Locate the cell with the specified text and output its (x, y) center coordinate. 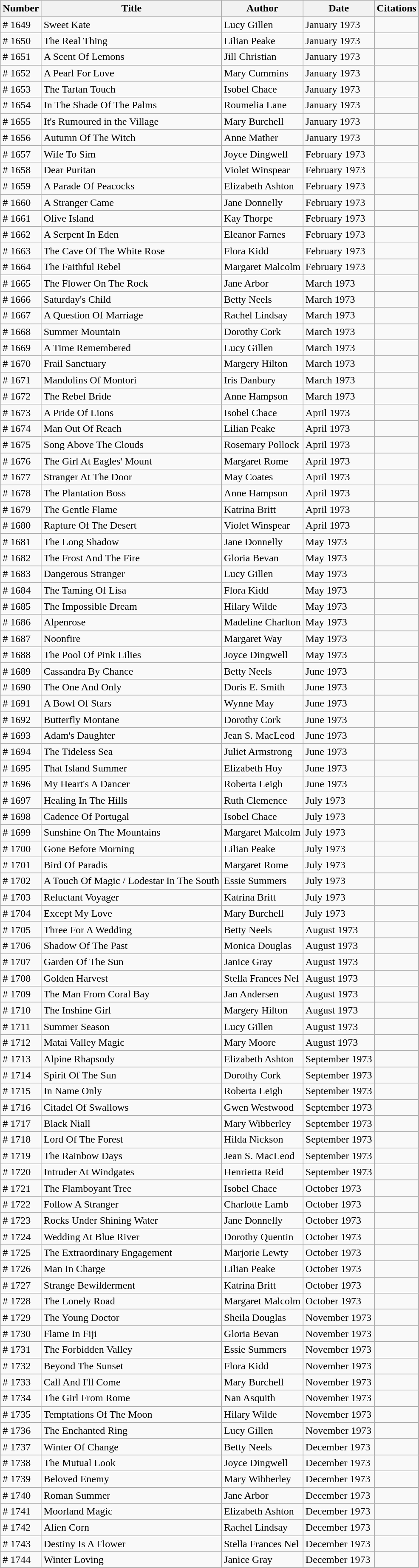
# 1734 (21, 1398)
The Impossible Dream (131, 606)
Garden Of The Sun (131, 962)
The Inshine Girl (131, 1011)
# 1702 (21, 881)
# 1693 (21, 736)
# 1729 (21, 1317)
# 1714 (21, 1075)
# 1728 (21, 1301)
Bird Of Paradis (131, 865)
# 1696 (21, 784)
# 1717 (21, 1123)
Stranger At The Door (131, 477)
Sunshine On The Mountains (131, 833)
Summer Mountain (131, 332)
# 1671 (21, 380)
# 1679 (21, 510)
# 1742 (21, 1528)
# 1682 (21, 558)
A Stranger Came (131, 203)
Man Out Of Reach (131, 428)
Song Above The Clouds (131, 445)
# 1732 (21, 1366)
Olive Island (131, 219)
Rapture Of The Desert (131, 526)
A Serpent In Eden (131, 235)
Alpine Rhapsody (131, 1059)
# 1699 (21, 833)
Gwen Westwood (263, 1107)
# 1649 (21, 25)
Nan Asquith (263, 1398)
Doris E. Smith (263, 687)
Hilda Nickson (263, 1140)
The Real Thing (131, 41)
Cadence Of Portugal (131, 816)
# 1731 (21, 1350)
# 1726 (21, 1269)
Rocks Under Shining Water (131, 1220)
# 1666 (21, 299)
The Frost And The Fire (131, 558)
# 1704 (21, 913)
# 1681 (21, 542)
In Name Only (131, 1091)
The Flamboyant Tree (131, 1188)
# 1688 (21, 655)
Author (263, 8)
Elizabeth Hoy (263, 768)
The Girl From Rome (131, 1398)
Rosemary Pollock (263, 445)
# 1719 (21, 1156)
# 1716 (21, 1107)
# 1655 (21, 121)
Beyond The Sunset (131, 1366)
Autumn Of The Witch (131, 138)
# 1676 (21, 461)
The Lonely Road (131, 1301)
# 1653 (21, 89)
# 1658 (21, 170)
# 1701 (21, 865)
# 1694 (21, 752)
Moorland Magic (131, 1512)
The Long Shadow (131, 542)
A Scent Of Lemons (131, 57)
Shadow Of The Past (131, 946)
Healing In The Hills (131, 800)
# 1686 (21, 622)
# 1670 (21, 364)
Summer Season (131, 1027)
May Coates (263, 477)
# 1697 (21, 800)
The Faithful Rebel (131, 267)
The Cave Of The White Rose (131, 251)
Wife To Sim (131, 154)
# 1656 (21, 138)
Beloved Enemy (131, 1479)
Frail Sanctuary (131, 364)
Man In Charge (131, 1269)
# 1684 (21, 590)
Roman Summer (131, 1495)
Dangerous Stranger (131, 574)
# 1733 (21, 1382)
# 1695 (21, 768)
Juliet Armstrong (263, 752)
Spirit Of The Sun (131, 1075)
# 1657 (21, 154)
A Pearl For Love (131, 73)
# 1713 (21, 1059)
Monica Douglas (263, 946)
# 1677 (21, 477)
# 1737 (21, 1447)
# 1665 (21, 283)
The Girl At Eagles' Mount (131, 461)
A Time Remembered (131, 348)
The Tideless Sea (131, 752)
# 1659 (21, 186)
# 1708 (21, 978)
# 1700 (21, 849)
Alien Corn (131, 1528)
The Young Doctor (131, 1317)
Mandolins Of Montori (131, 380)
Reluctant Voyager (131, 897)
The Forbidden Valley (131, 1350)
Mary Cummins (263, 73)
Title (131, 8)
Kay Thorpe (263, 219)
The Rebel Bride (131, 396)
Strange Bewilderment (131, 1285)
# 1730 (21, 1334)
Madeline Charlton (263, 622)
Date (339, 8)
The Taming Of Lisa (131, 590)
Black Niall (131, 1123)
Winter Of Change (131, 1447)
Iris Danbury (263, 380)
# 1741 (21, 1512)
Three For A Wedding (131, 929)
Wynne May (263, 703)
A Touch Of Magic / Lodestar In The South (131, 881)
# 1663 (21, 251)
Charlotte Lamb (263, 1204)
# 1724 (21, 1237)
# 1664 (21, 267)
# 1691 (21, 703)
# 1721 (21, 1188)
# 1689 (21, 671)
Lord Of The Forest (131, 1140)
# 1706 (21, 946)
Roumelia Lane (263, 105)
# 1735 (21, 1414)
Intruder At Windgates (131, 1172)
Saturday's Child (131, 299)
Jan Andersen (263, 994)
# 1683 (21, 574)
# 1675 (21, 445)
Cassandra By Chance (131, 671)
# 1736 (21, 1430)
The Pool Of Pink Lilies (131, 655)
# 1680 (21, 526)
# 1654 (21, 105)
Anne Mather (263, 138)
Call And I'll Come (131, 1382)
# 1723 (21, 1220)
# 1698 (21, 816)
The Gentle Flame (131, 510)
Dear Puritan (131, 170)
# 1668 (21, 332)
The Rainbow Days (131, 1156)
# 1738 (21, 1463)
Wedding At Blue River (131, 1237)
# 1715 (21, 1091)
The Mutual Look (131, 1463)
# 1662 (21, 235)
Butterfly Montane (131, 720)
# 1709 (21, 994)
Adam's Daughter (131, 736)
Gone Before Morning (131, 849)
# 1661 (21, 219)
# 1707 (21, 962)
Flame In Fiji (131, 1334)
# 1739 (21, 1479)
Eleanor Farnes (263, 235)
It's Rumoured in the Village (131, 121)
# 1685 (21, 606)
A Parade Of Peacocks (131, 186)
# 1673 (21, 412)
# 1692 (21, 720)
The Tartan Touch (131, 89)
That Island Summer (131, 768)
Destiny Is A Flower (131, 1544)
# 1651 (21, 57)
Alpenrose (131, 622)
Margaret Way (263, 639)
# 1674 (21, 428)
# 1652 (21, 73)
# 1690 (21, 687)
Sweet Kate (131, 25)
# 1703 (21, 897)
# 1660 (21, 203)
Jill Christian (263, 57)
# 1744 (21, 1560)
# 1712 (21, 1043)
# 1672 (21, 396)
The One And Only (131, 687)
# 1667 (21, 315)
# 1725 (21, 1253)
Follow A Stranger (131, 1204)
Dorothy Quentin (263, 1237)
In The Shade Of The Palms (131, 105)
# 1718 (21, 1140)
Marjorie Lewty (263, 1253)
A Pride Of Lions (131, 412)
The Extraordinary Engagement (131, 1253)
# 1710 (21, 1011)
# 1740 (21, 1495)
My Heart's A Dancer (131, 784)
# 1711 (21, 1027)
# 1743 (21, 1544)
The Plantation Boss (131, 493)
Matai Valley Magic (131, 1043)
# 1678 (21, 493)
Noonfire (131, 639)
Winter Loving (131, 1560)
Mary Moore (263, 1043)
Number (21, 8)
# 1705 (21, 929)
Citadel Of Swallows (131, 1107)
Sheila Douglas (263, 1317)
Golden Harvest (131, 978)
# 1687 (21, 639)
A Bowl Of Stars (131, 703)
A Question Of Marriage (131, 315)
# 1727 (21, 1285)
The Man From Coral Bay (131, 994)
Except My Love (131, 913)
Ruth Clemence (263, 800)
# 1669 (21, 348)
The Enchanted Ring (131, 1430)
Henrietta Reid (263, 1172)
Citations (396, 8)
Temptations Of The Moon (131, 1414)
# 1720 (21, 1172)
# 1650 (21, 41)
# 1722 (21, 1204)
The Flower On The Rock (131, 283)
